Output the [x, y] coordinate of the center of the cell containing the given text.  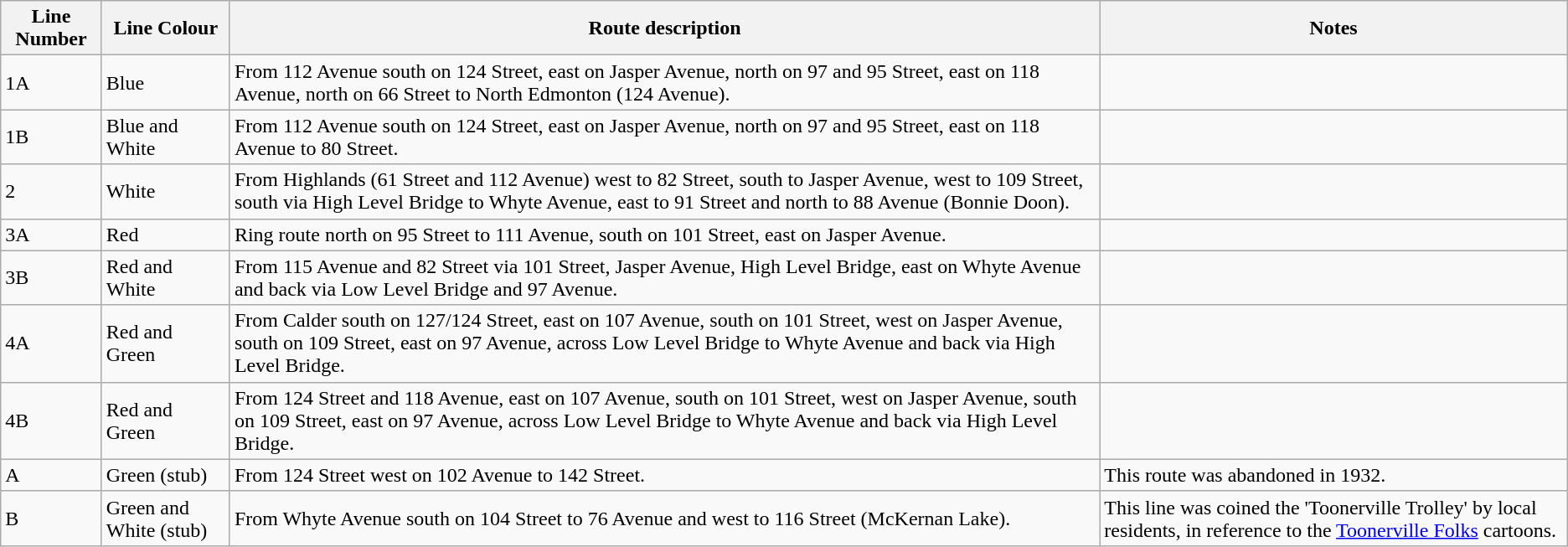
Ring route north on 95 Street to 111 Avenue, south on 101 Street, east on Jasper Avenue. [664, 235]
White [166, 191]
From 112 Avenue south on 124 Street, east on Jasper Avenue, north on 97 and 95 Street, east on 118 Avenue to 80 Street. [664, 137]
Route description [664, 28]
3B [51, 278]
Red and White [166, 278]
Red [166, 235]
4A [51, 343]
A [51, 475]
B [51, 518]
3A [51, 235]
Green and White (stub) [166, 518]
Green (stub) [166, 475]
Line Number [51, 28]
4B [51, 421]
Blue and White [166, 137]
1A [51, 82]
This line was coined the 'Toonerville Trolley' by local residents, in reference to the Toonerville Folks cartoons. [1333, 518]
From 124 Street west on 102 Avenue to 142 Street. [664, 475]
Line Colour [166, 28]
2 [51, 191]
1B [51, 137]
From Whyte Avenue south on 104 Street to 76 Avenue and west to 116 Street (McKernan Lake). [664, 518]
Blue [166, 82]
Notes [1333, 28]
From 115 Avenue and 82 Street via 101 Street, Jasper Avenue, High Level Bridge, east on Whyte Avenue and back via Low Level Bridge and 97 Avenue. [664, 278]
This route was abandoned in 1932. [1333, 475]
